Extract the (X, Y) coordinate from the center of the cell holding the provided text.  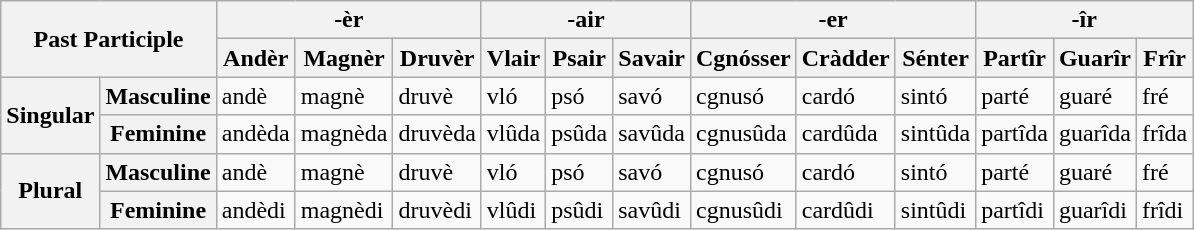
Guarîr (1094, 58)
Magnèr (344, 58)
guarîdi (1094, 210)
vlûda (513, 134)
-er (832, 20)
Frîr (1164, 58)
-air (586, 20)
vlûdi (513, 210)
andèda (256, 134)
Sénter (935, 58)
cardûda (846, 134)
Psair (580, 58)
cgnusûda (743, 134)
sintûda (935, 134)
Andèr (256, 58)
Partîr (1015, 58)
-èr (348, 20)
Plural (50, 191)
partîda (1015, 134)
cardûdi (846, 210)
andèdi (256, 210)
psûdi (580, 210)
frîda (1164, 134)
cgnusûdi (743, 210)
partîdi (1015, 210)
savûda (652, 134)
Cràdder (846, 58)
Savair (652, 58)
Past Participle (108, 39)
Cgnósser (743, 58)
druvèdi (437, 210)
frîdi (1164, 210)
psûda (580, 134)
Druvèr (437, 58)
sintûdi (935, 210)
Vlair (513, 58)
guarîda (1094, 134)
magnèdi (344, 210)
-îr (1084, 20)
savûdi (652, 210)
magnèda (344, 134)
Singular (50, 115)
druvèda (437, 134)
